Detect which cell encompasses the target text, then output its [X, Y] center coordinate. 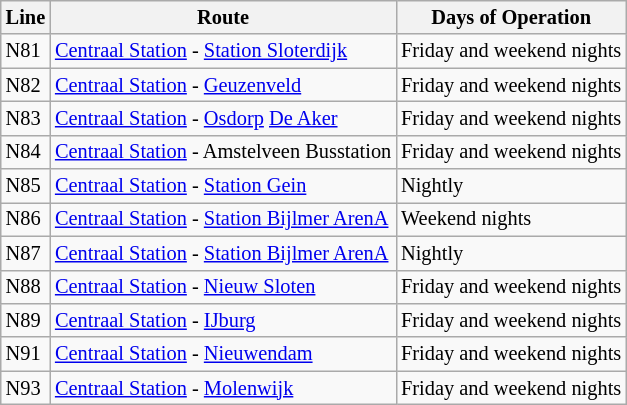
Centraal Station - Station Gein [223, 186]
N84 [26, 152]
N81 [26, 51]
Route [223, 17]
N85 [26, 186]
Centraal Station - Osdorp De Aker [223, 118]
Centraal Station - Nieuwendam [223, 354]
Centraal Station - Amstelveen Busstation [223, 152]
N82 [26, 85]
N83 [26, 118]
Line [26, 17]
N93 [26, 388]
N86 [26, 219]
Centraal Station - IJburg [223, 320]
N91 [26, 354]
N87 [26, 253]
N88 [26, 287]
N89 [26, 320]
Days of Operation [511, 17]
Centraal Station - Nieuw Sloten [223, 287]
Centraal Station - Geuzenveld [223, 85]
Weekend nights [511, 219]
Centraal Station - Station Sloterdijk [223, 51]
Centraal Station - Molenwijk [223, 388]
